Output the (x, y) coordinate of the center of the cell containing the given text.  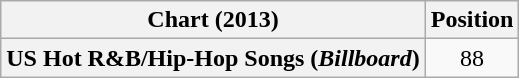
US Hot R&B/Hip-Hop Songs (Billboard) (213, 58)
Chart (2013) (213, 20)
Position (472, 20)
88 (472, 58)
